Pinpoint the cell where the given text exists, returning its [X, Y] midpoint coordinate. 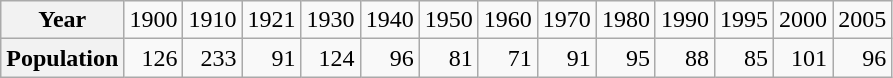
1995 [744, 20]
1970 [566, 20]
88 [684, 58]
Year [62, 20]
1930 [330, 20]
1940 [390, 20]
1950 [448, 20]
95 [626, 58]
81 [448, 58]
Population [62, 58]
1910 [212, 20]
124 [330, 58]
233 [212, 58]
1900 [154, 20]
101 [804, 58]
1960 [508, 20]
71 [508, 58]
2000 [804, 20]
1990 [684, 20]
126 [154, 58]
1980 [626, 20]
2005 [862, 20]
85 [744, 58]
1921 [272, 20]
